Capture the cell that displays the provided text and extract its (x, y) central coordinate. 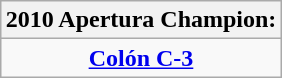
Colón C-3 (141, 58)
2010 Apertura Champion: (141, 20)
